Identify which cell holds the provided text, then report its [X, Y] central coordinate. 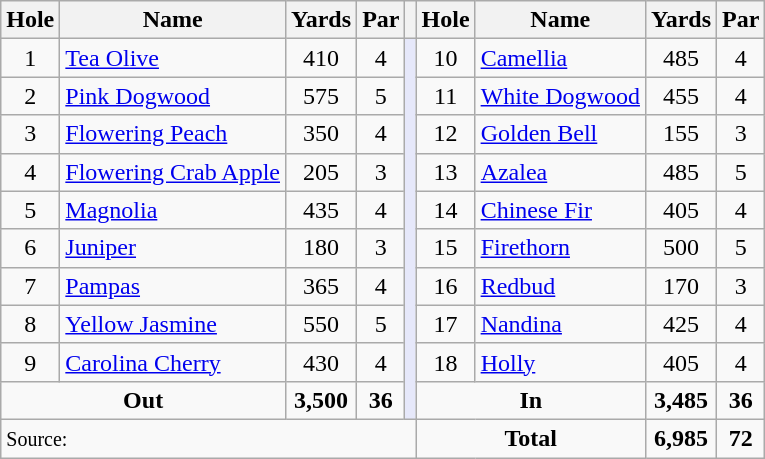
Golden Bell [560, 134]
Pink Dogwood [173, 96]
155 [680, 134]
Total [530, 438]
16 [446, 286]
Pampas [173, 286]
17 [446, 324]
Juniper [173, 248]
170 [680, 286]
14 [446, 210]
Yellow Jasmine [173, 324]
13 [446, 172]
9 [30, 362]
365 [322, 286]
500 [680, 248]
Camellia [560, 58]
8 [30, 324]
15 [446, 248]
3,500 [322, 400]
Holly [560, 362]
6,985 [680, 438]
Chinese Fir [560, 210]
550 [322, 324]
1 [30, 58]
425 [680, 324]
205 [322, 172]
350 [322, 134]
Firethorn [560, 248]
430 [322, 362]
72 [741, 438]
Source: [208, 438]
455 [680, 96]
3,485 [680, 400]
2 [30, 96]
In [530, 400]
Tea Olive [173, 58]
18 [446, 362]
Out [144, 400]
10 [446, 58]
Flowering Peach [173, 134]
White Dogwood [560, 96]
12 [446, 134]
7 [30, 286]
6 [30, 248]
Nandina [560, 324]
180 [322, 248]
435 [322, 210]
Redbud [560, 286]
Magnolia [173, 210]
410 [322, 58]
575 [322, 96]
Azalea [560, 172]
Flowering Crab Apple [173, 172]
11 [446, 96]
Carolina Cherry [173, 362]
